Return the (X, Y) coordinate for the center point of the cell that contains the specified text.  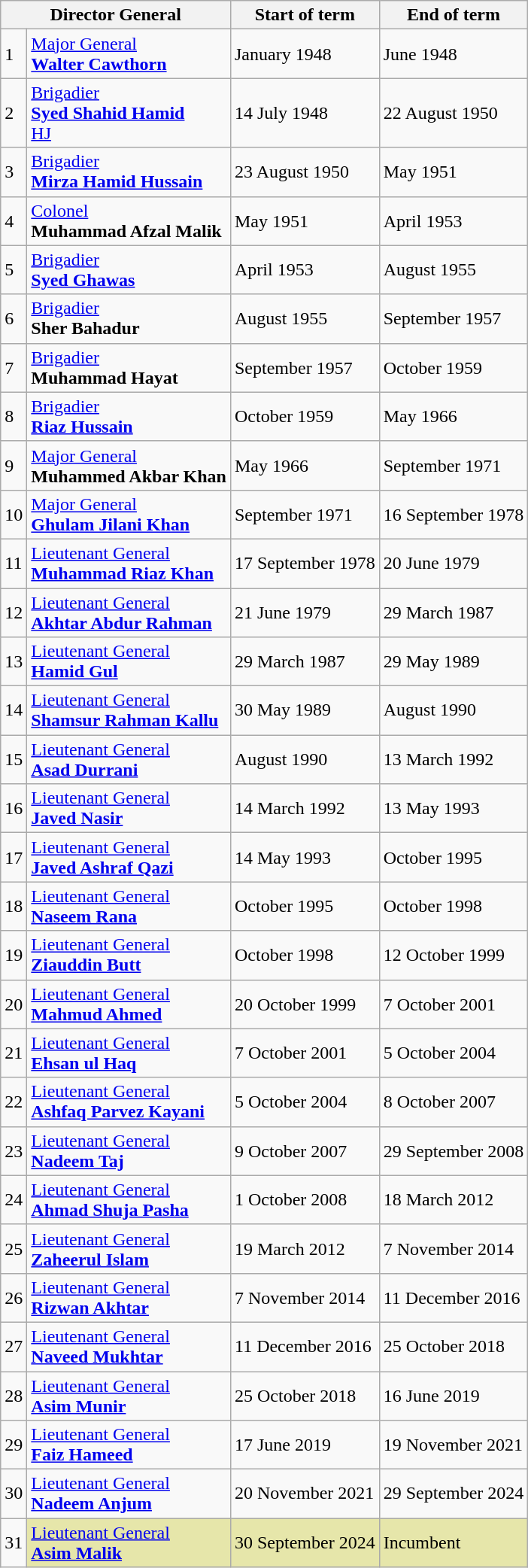
30 May 1989 (305, 710)
15 (14, 760)
2 (14, 113)
22 (14, 1102)
18 March 2012 (454, 1199)
9 October 2007 (305, 1151)
Lieutenant GeneralJaved Ashraf Qazi (129, 858)
16 (14, 808)
21 (14, 1053)
Lieutenant GeneralNaseem Rana (129, 906)
17 (14, 858)
17 September 1978 (305, 563)
3 (14, 172)
Lieutenant GeneralZiauddin Butt (129, 956)
14 March 1992 (305, 808)
18 (14, 906)
6 (14, 319)
10 (14, 515)
28 (14, 1395)
Director General (116, 15)
11 (14, 563)
End of term (454, 15)
BrigadierRiaz Hussain (129, 417)
Lieutenant GeneralNadeem Taj (129, 1151)
Start of term (305, 15)
1 (14, 54)
30 (14, 1494)
BrigadierSyed Ghawas (129, 269)
13 May 1993 (454, 808)
23 (14, 1151)
29 September 2008 (454, 1151)
5 (14, 269)
BrigadierMuhammad Hayat (129, 367)
Lieutenant GeneralShamsur Rahman Kallu (129, 710)
Lieutenant GeneralAsim Munir (129, 1395)
Incumbent (454, 1542)
14 (14, 710)
19 March 2012 (305, 1249)
7 (14, 367)
BrigadierSyed Shahid HamidHJ (129, 113)
1 October 2008 (305, 1199)
June 1948 (454, 54)
Lieutenant GeneralNadeem Anjum (129, 1494)
20 June 1979 (454, 563)
29 September 2024 (454, 1494)
29 May 1989 (454, 662)
Lieutenant GeneralJaved Nasir (129, 808)
12 (14, 612)
26 (14, 1297)
24 (14, 1199)
12 October 1999 (454, 956)
BrigadierMirza Hamid Hussain (129, 172)
Major GeneralWalter Cawthorn (129, 54)
29 (14, 1445)
20 (14, 1004)
20 November 2021 (305, 1494)
Lieutenant GeneralEhsan ul Haq (129, 1053)
31 (14, 1542)
Lieutenant GeneralMahmud Ahmed (129, 1004)
Major GeneralGhulam Jilani Khan (129, 515)
Major GeneralMuhammed Akbar Khan (129, 465)
25 (14, 1249)
19 (14, 956)
Lieutenant GeneralRizwan Akhtar (129, 1297)
20 October 1999 (305, 1004)
14 May 1993 (305, 858)
30 September 2024 (305, 1542)
8 (14, 417)
16 September 1978 (454, 515)
ColonelMuhammad Afzal Malik (129, 221)
21 June 1979 (305, 612)
Lieutenant GeneralHamid Gul (129, 662)
19 November 2021 (454, 1445)
14 July 1948 (305, 113)
Lieutenant GeneralAhmad Shuja Pasha (129, 1199)
Lieutenant GeneralNaveed Mukhtar (129, 1347)
8 October 2007 (454, 1102)
9 (14, 465)
4 (14, 221)
22 August 1950 (454, 113)
Lieutenant GeneralAsad Durrani (129, 760)
Lieutenant GeneralFaiz Hameed (129, 1445)
Lieutenant GeneralAsim Malik (129, 1542)
Lieutenant GeneralMuhammad Riaz Khan (129, 563)
16 June 2019 (454, 1395)
Lieutenant GeneralAshfaq Parvez Kayani (129, 1102)
27 (14, 1347)
Lieutenant GeneralAkhtar Abdur Rahman (129, 612)
13 (14, 662)
Lieutenant GeneralZaheerul Islam (129, 1249)
13 March 1992 (454, 760)
January 1948 (305, 54)
23 August 1950 (305, 172)
17 June 2019 (305, 1445)
BrigadierSher Bahadur (129, 319)
